Return the (X, Y) coordinate for the center point of the cell that contains the specified text.  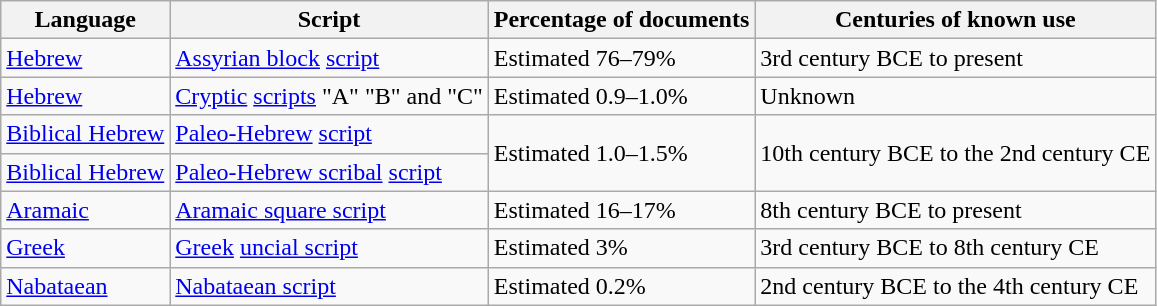
Estimated 16–17% (622, 210)
Paleo-Hebrew scribal script (330, 172)
Unknown (956, 96)
Greek uncial script (330, 248)
Paleo-Hebrew script (330, 134)
Estimated 1.0–1.5% (622, 153)
Assyrian block script (330, 58)
Estimated 76–79% (622, 58)
8th century BCE to present (956, 210)
3rd century BCE to present (956, 58)
3rd century BCE to 8th century CE (956, 248)
Aramaic square script (330, 210)
Estimated 0.2% (622, 286)
Percentage of documents (622, 20)
Estimated 3% (622, 248)
2nd century BCE to the 4th century CE (956, 286)
Centuries of known use (956, 20)
Nabataean (86, 286)
10th century BCE to the 2nd century CE (956, 153)
Greek (86, 248)
Nabataean script (330, 286)
Estimated 0.9–1.0% (622, 96)
Script (330, 20)
Language (86, 20)
Aramaic (86, 210)
Cryptic scripts "A" "B" and "C" (330, 96)
